Pinpoint the cell where the given text exists, returning its (x, y) midpoint coordinate. 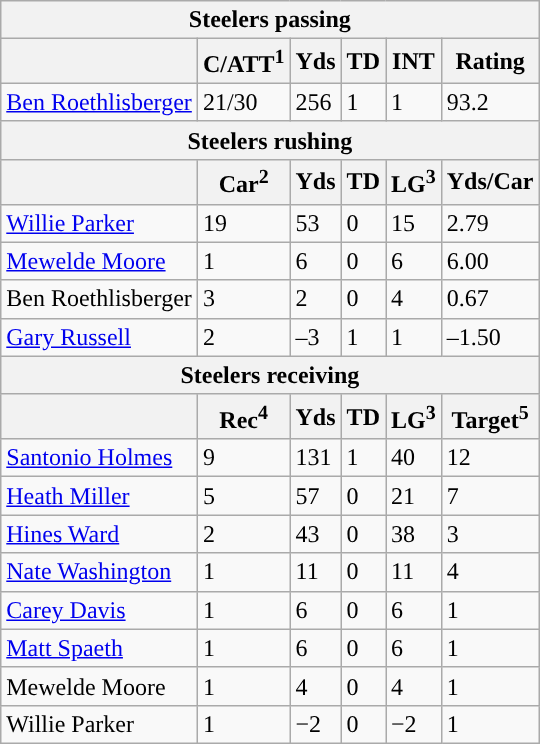
–1.50 (490, 337)
Target5 (490, 416)
INT (414, 62)
C/ATT1 (244, 62)
Steelers passing (270, 20)
43 (316, 534)
40 (414, 458)
21 (414, 496)
Steelers rushing (270, 140)
Car2 (244, 182)
9 (244, 458)
5 (244, 496)
Hines Ward (100, 534)
Santonio Holmes (100, 458)
0.67 (490, 299)
Yds/Car (490, 182)
Carey Davis (100, 610)
131 (316, 458)
21/30 (244, 102)
38 (414, 534)
Matt Spaeth (100, 648)
Heath Miller (100, 496)
Rating (490, 62)
Nate Washington (100, 572)
53 (316, 223)
19 (244, 223)
6.00 (490, 261)
Rec4 (244, 416)
57 (316, 496)
Gary Russell (100, 337)
Steelers receiving (270, 375)
93.2 (490, 102)
12 (490, 458)
7 (490, 496)
15 (414, 223)
2.79 (490, 223)
–3 (316, 337)
256 (316, 102)
